Return the [X, Y] coordinate for the center point of the cell that contains the specified text.  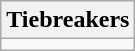
Tiebreakers [68, 20]
